Search for the cell housing the specified text and yield its [x, y] center coordinate. 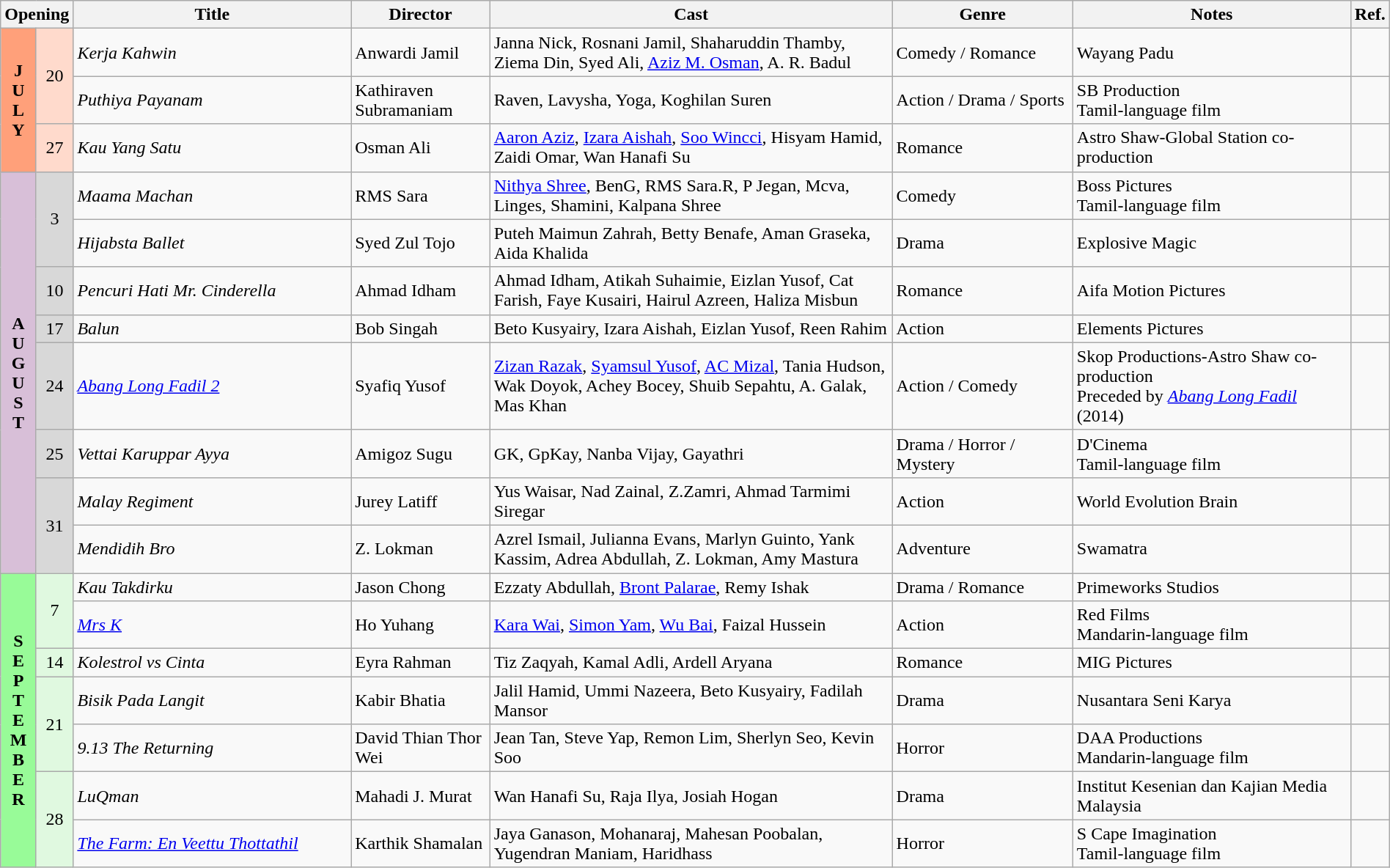
JULY [19, 100]
Aaron Aziz, Izara Aishah, Soo Wincci, Hisyam Hamid, Zaidi Omar, Wan Hanafi Su [691, 148]
Ho Yuhang [421, 625]
Amigoz Sugu [421, 453]
24 [54, 386]
Genre [982, 15]
Eyra Rahman [421, 663]
Puteh Maimun Zahrah, Betty Benafe, Aman Graseka, Aida Khalida [691, 243]
Pencuri Hati Mr. Cinderella [213, 290]
Action / Drama / Sports [982, 100]
20 [54, 76]
Jalil Hamid, Ummi Nazeera, Beto Kusyairy, Fadilah Mansor [691, 701]
Astro Shaw-Global Station co-production [1211, 148]
Tiz Zaqyah, Kamal Adli, Ardell Aryana [691, 663]
Bisik Pada Langit [213, 701]
27 [54, 148]
Kolestrol vs Cinta [213, 663]
Drama / Romance [982, 587]
RMS Sara [421, 195]
Karthik Shamalan [421, 843]
Kau Takdirku [213, 587]
Explosive Magic [1211, 243]
Jurey Latiff [421, 501]
Skop Productions-Astro Shaw co-productionPreceded by Abang Long Fadil (2014) [1211, 386]
Ahmad Idham, Atikah Suhaimie, Eizlan Yusof, Cat Farish, Faye Kusairi, Hairul Azreen, Haliza Misbun [691, 290]
Jason Chong [421, 587]
The Farm: En Veettu Thottathil [213, 843]
Raven, Lavysha, Yoga, Koghilan Suren [691, 100]
Abang Long Fadil 2 [213, 386]
David Thian Thor Wei [421, 748]
Red FilmsMandarin-language film [1211, 625]
Kathiraven Subramaniam [421, 100]
Director [421, 15]
Primeworks Studios [1211, 587]
Opening [37, 15]
25 [54, 453]
SB ProductionTamil-language film [1211, 100]
Institut Kesenian dan Kajian Media Malaysia [1211, 796]
Z. Lokman [421, 548]
Ref. [1369, 15]
Osman Ali [421, 148]
LuQman [213, 796]
Adventure [982, 548]
9.13 The Returning [213, 748]
Action / Comedy [982, 386]
Boss PicturesTamil-language film [1211, 195]
Mrs K [213, 625]
Hijabsta Ballet [213, 243]
Nithya Shree, BenG, RMS Sara.R, P Jegan, Mcva, Linges, Shamini, Kalpana Shree [691, 195]
17 [54, 328]
28 [54, 820]
Mendidih Bro [213, 548]
Ezzaty Abdullah, Bront Palarae, Remy Ishak [691, 587]
3 [54, 219]
AUGUST [19, 372]
Maama Machan [213, 195]
Nusantara Seni Karya [1211, 701]
Zizan Razak, Syamsul Yusof, AC Mizal, Tania Hudson, Wak Doyok, Achey Bocey, Shuib Sepahtu, A. Galak, Mas Khan [691, 386]
21 [54, 724]
Jaya Ganason, Mohanaraj, Mahesan Poobalan, Yugendran Maniam, Haridhass [691, 843]
Elements Pictures [1211, 328]
Syafiq Yusof [421, 386]
Comedy [982, 195]
7 [54, 611]
SEPTEMBER [19, 720]
Wan Hanafi Su, Raja Ilya, Josiah Hogan [691, 796]
Kara Wai, Simon Yam, Wu Bai, Faizal Hussein [691, 625]
Mahadi J. Murat [421, 796]
Yus Waisar, Nad Zainal, Z.Zamri, Ahmad Tarmimi Siregar [691, 501]
Drama / Horror / Mystery [982, 453]
Notes [1211, 15]
Kerja Kahwin [213, 53]
Malay Regiment [213, 501]
10 [54, 290]
14 [54, 663]
Beto Kusyairy, Izara Aishah, Eizlan Yusof, Reen Rahim [691, 328]
Azrel Ismail, Julianna Evans, Marlyn Guinto, Yank Kassim, Adrea Abdullah, Z. Lokman, Amy Mastura [691, 548]
MIG Pictures [1211, 663]
GK, GpKay, Nanba Vijay, Gayathri [691, 453]
Jean Tan, Steve Yap, Remon Lim, Sherlyn Seo, Kevin Soo [691, 748]
Comedy / Romance [982, 53]
Janna Nick, Rosnani Jamil, Shaharuddin Thamby, Ziema Din, Syed Ali, Aziz M. Osman, A. R. Badul [691, 53]
Puthiya Payanam [213, 100]
Kau Yang Satu [213, 148]
Swamatra [1211, 548]
Kabir Bhatia [421, 701]
31 [54, 525]
Bob Singah [421, 328]
Cast [691, 15]
DAA ProductionsMandarin-language film [1211, 748]
Balun [213, 328]
Vettai Karuppar Ayya [213, 453]
Title [213, 15]
World Evolution Brain [1211, 501]
D'CinemaTamil-language film [1211, 453]
Ahmad Idham [421, 290]
S Cape ImaginationTamil-language film [1211, 843]
Syed Zul Tojo [421, 243]
Anwardi Jamil [421, 53]
Aifa Motion Pictures [1211, 290]
Wayang Padu [1211, 53]
